Identify which cell holds the provided text, then report its (X, Y) central coordinate. 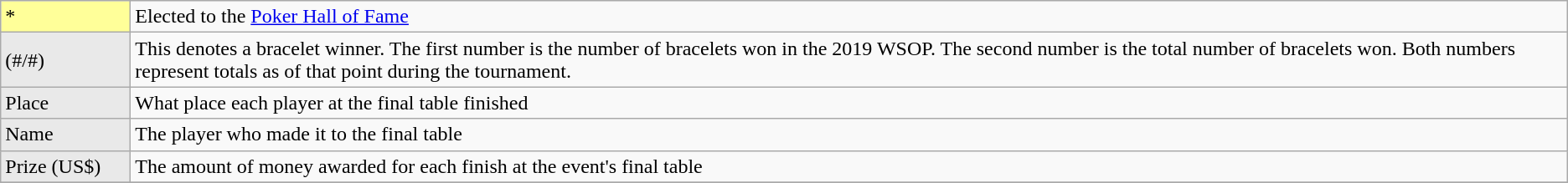
(#/#) (65, 60)
The player who made it to the final table (849, 135)
* (65, 17)
Elected to the Poker Hall of Fame (849, 17)
Prize (US$) (65, 166)
What place each player at the final table finished (849, 103)
Name (65, 135)
The amount of money awarded for each finish at the event's final table (849, 166)
Place (65, 103)
